Search for the cell housing the specified text and yield its [X, Y] center coordinate. 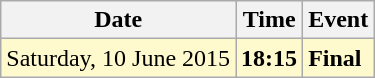
Saturday, 10 June 2015 [118, 58]
Event [338, 20]
Date [118, 20]
Final [338, 58]
Time [270, 20]
18:15 [270, 58]
